Search for the cell housing the specified text and yield its (x, y) center coordinate. 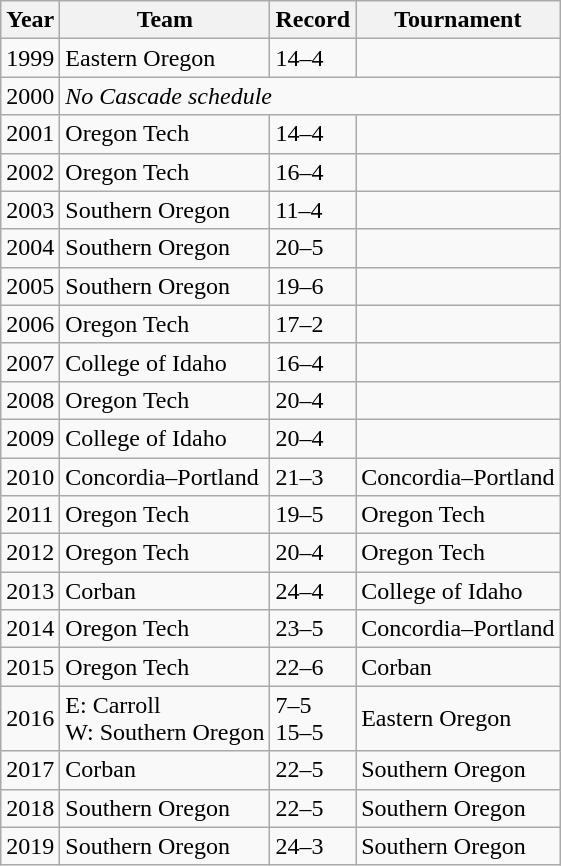
2015 (30, 667)
24–3 (313, 846)
2005 (30, 286)
Year (30, 20)
23–5 (313, 629)
2016 (30, 718)
21–3 (313, 477)
2007 (30, 362)
E: CarrollW: Southern Oregon (165, 718)
No Cascade schedule (310, 96)
2006 (30, 324)
2001 (30, 134)
24–4 (313, 591)
22–6 (313, 667)
19–6 (313, 286)
7–515–5 (313, 718)
Team (165, 20)
2017 (30, 770)
2011 (30, 515)
1999 (30, 58)
17–2 (313, 324)
2009 (30, 438)
2002 (30, 172)
2000 (30, 96)
Tournament (458, 20)
2012 (30, 553)
2008 (30, 400)
Record (313, 20)
2018 (30, 808)
20–5 (313, 248)
2013 (30, 591)
2010 (30, 477)
2019 (30, 846)
19–5 (313, 515)
11–4 (313, 210)
2014 (30, 629)
2004 (30, 248)
2003 (30, 210)
